Extract the (X, Y) coordinate from the center of the cell holding the provided text.  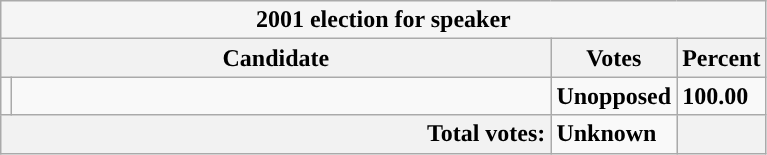
Unknown (614, 134)
Total votes: (276, 134)
100.00 (722, 96)
Unopposed (614, 96)
Percent (722, 58)
2001 election for speaker (384, 20)
Votes (614, 58)
Candidate (276, 58)
